Find where the given text appears and provide that cell's center as [x, y] coordinate. 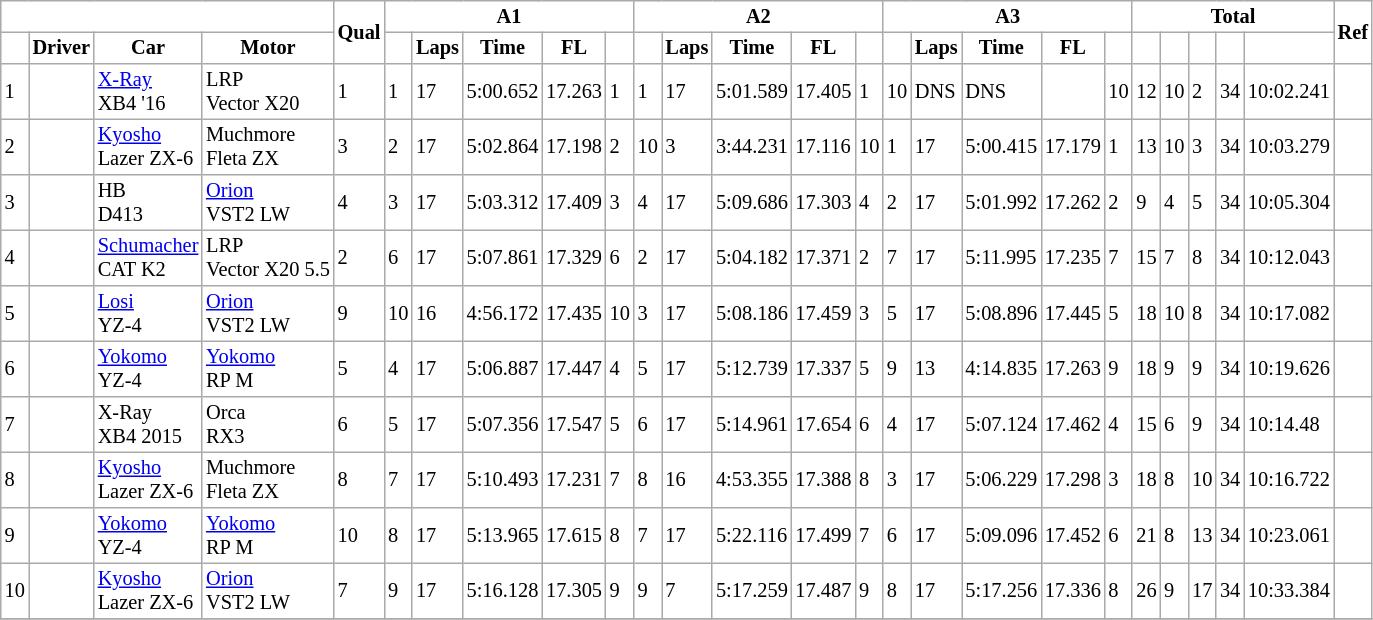
17.305 [574, 591]
5:14.961 [752, 425]
X-Ray XB4 2015 [148, 425]
17.435 [574, 314]
4:53.355 [752, 480]
HB D413 [148, 203]
Driver [62, 48]
Qual [360, 32]
OrcaRX3 [268, 425]
21 [1146, 536]
17.179 [1073, 147]
17.298 [1073, 480]
10:23.061 [1289, 536]
3:44.231 [752, 147]
10:02.241 [1289, 92]
10:05.304 [1289, 203]
5:01.992 [1002, 203]
Total [1232, 17]
A2 [758, 17]
5:09.096 [1002, 536]
X-Ray XB4 '16 [148, 92]
5:22.116 [752, 536]
5:17.256 [1002, 591]
10:19.626 [1289, 369]
5:08.896 [1002, 314]
5:00.415 [1002, 147]
17.499 [824, 536]
17.303 [824, 203]
Losi YZ-4 [148, 314]
17.445 [1073, 314]
10:03.279 [1289, 147]
10:16.722 [1289, 480]
17.459 [824, 314]
LRPVector X20 [268, 92]
17.198 [574, 147]
17.654 [824, 425]
17.371 [824, 258]
5:11.995 [1002, 258]
5:10.493 [502, 480]
5:04.182 [752, 258]
10:17.082 [1289, 314]
5:12.739 [752, 369]
10:33.384 [1289, 591]
Ref [1353, 32]
4:56.172 [502, 314]
26 [1146, 591]
5:06.887 [502, 369]
17.262 [1073, 203]
17.337 [824, 369]
17.235 [1073, 258]
A1 [508, 17]
5:07.861 [502, 258]
5:00.652 [502, 92]
5:07.124 [1002, 425]
12 [1146, 92]
Motor [268, 48]
5:02.864 [502, 147]
5:17.259 [752, 591]
5:03.312 [502, 203]
Schumacher CAT K2 [148, 258]
5:01.589 [752, 92]
Yokomo YZ-4 [148, 369]
Car [148, 48]
17.487 [824, 591]
LRPVector X20 5.5 [268, 258]
17.336 [1073, 591]
17.116 [824, 147]
10:14.48 [1289, 425]
17.547 [574, 425]
17.452 [1073, 536]
5:08.186 [752, 314]
10:12.043 [1289, 258]
A3 [1008, 17]
17.462 [1073, 425]
5:07.356 [502, 425]
17.615 [574, 536]
5:09.686 [752, 203]
17.329 [574, 258]
17.447 [574, 369]
5:13.965 [502, 536]
17.409 [574, 203]
5:16.128 [502, 591]
5:06.229 [1002, 480]
17.388 [824, 480]
17.231 [574, 480]
4:14.835 [1002, 369]
YokomoYZ-4 [148, 536]
17.405 [824, 92]
